Locate the cell with the specified text and output its [x, y] center coordinate. 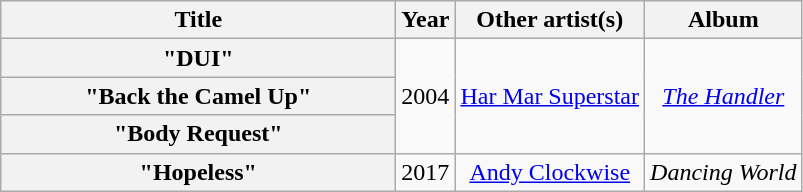
Andy Clockwise [550, 172]
Album [724, 20]
Other artist(s) [550, 20]
"Back the Camel Up" [198, 96]
"DUI" [198, 58]
Har Mar Superstar [550, 96]
2004 [426, 96]
Dancing World [724, 172]
"Hopeless" [198, 172]
2017 [426, 172]
The Handler [724, 96]
Title [198, 20]
Year [426, 20]
"Body Request" [198, 134]
